From the cell containing the given text, extract its center point as (x, y) coordinate. 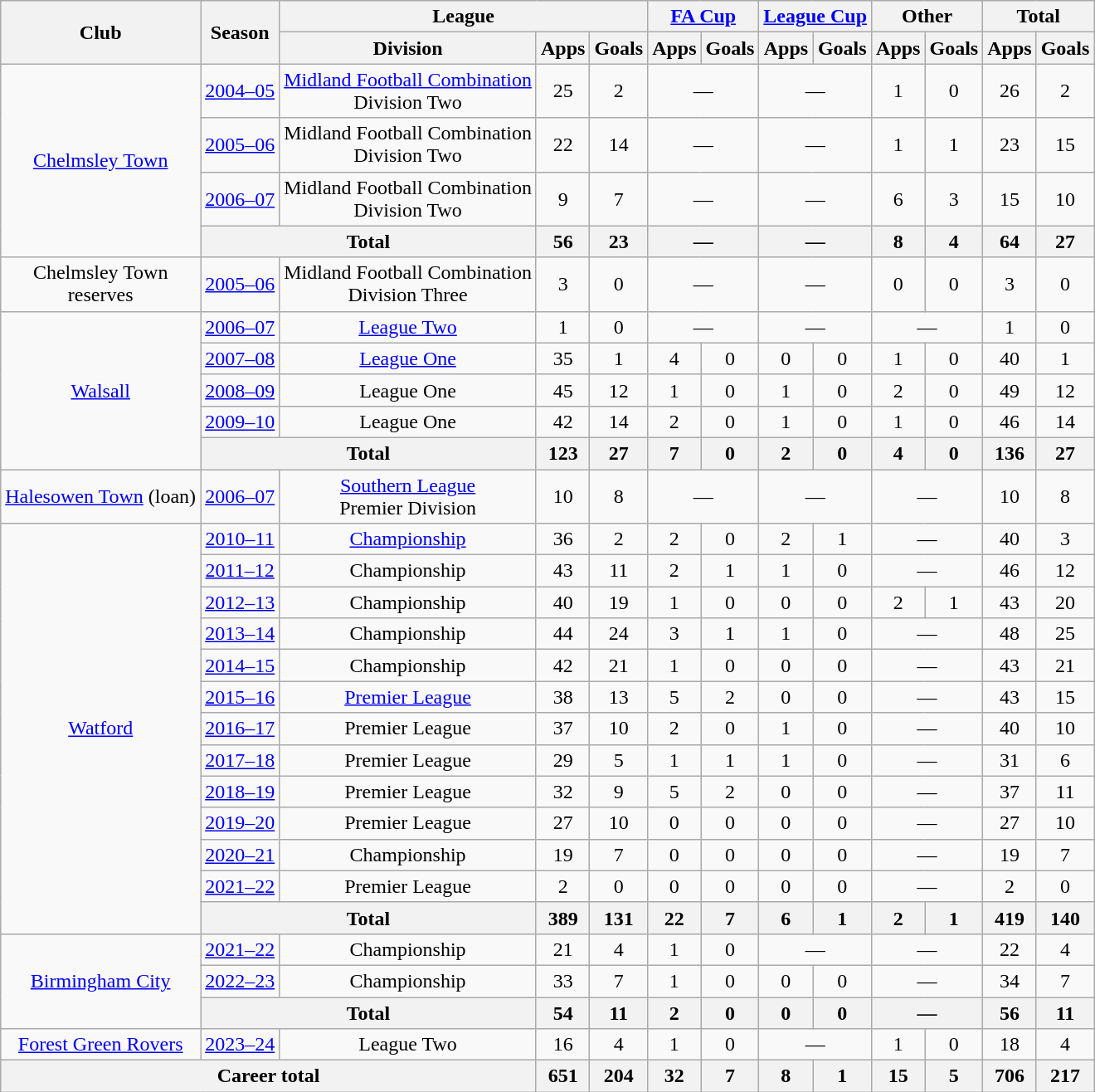
31 (1010, 760)
217 (1065, 1076)
18 (1010, 1045)
Career total (269, 1076)
2016–17 (241, 729)
44 (562, 634)
2011–12 (241, 571)
2013–14 (241, 634)
16 (562, 1045)
20 (1065, 602)
2010–11 (241, 539)
136 (1010, 453)
36 (562, 539)
2007–08 (241, 358)
2009–10 (241, 422)
Chelmsley Townreserves (101, 284)
2019–20 (241, 823)
24 (619, 634)
45 (562, 390)
2008–09 (241, 390)
Club (101, 32)
2014–15 (241, 665)
Watford (101, 729)
419 (1010, 918)
2012–13 (241, 602)
League Cup (815, 17)
204 (619, 1076)
48 (1010, 634)
651 (562, 1076)
29 (562, 760)
64 (1010, 241)
FA Cup (703, 17)
2017–18 (241, 760)
2022–23 (241, 981)
35 (562, 358)
2020–21 (241, 855)
League (464, 17)
140 (1065, 918)
706 (1010, 1076)
33 (562, 981)
Midland Football CombinationDivision Three (408, 284)
26 (1010, 91)
123 (562, 453)
49 (1010, 390)
54 (562, 1013)
2018–19 (241, 792)
34 (1010, 981)
13 (619, 697)
Forest Green Rovers (101, 1045)
389 (562, 918)
Division (408, 48)
38 (562, 697)
131 (619, 918)
Halesowen Town (loan) (101, 496)
Season (241, 32)
Chelmsley Town (101, 161)
Southern LeaguePremier Division (408, 496)
Walsall (101, 390)
2004–05 (241, 91)
2015–16 (241, 697)
2023–24 (241, 1045)
Birmingham City (101, 981)
Other (927, 17)
